From the cell containing the given text, extract its center point as [x, y] coordinate. 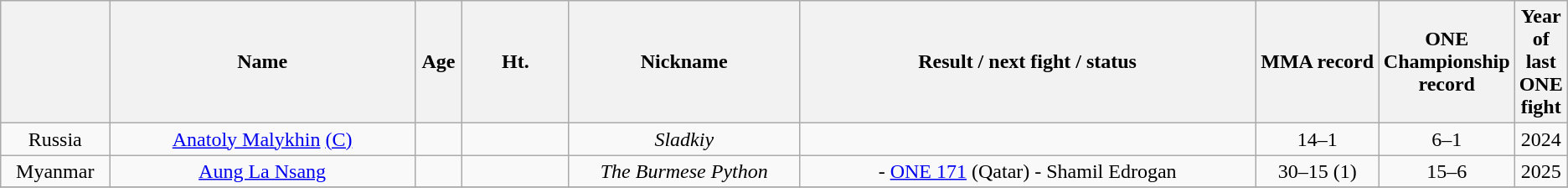
30–15 (1) [1317, 171]
The Burmese Python [683, 171]
Russia [55, 139]
Name [263, 62]
MMA record [1317, 62]
Nickname [683, 62]
2024 [1541, 139]
Year of last ONE fight [1541, 62]
Myanmar [55, 171]
Anatoly Malykhin (C) [263, 139]
ONE Championship record [1447, 62]
15–6 [1447, 171]
14–1 [1317, 139]
Ht. [515, 62]
- ONE 171 (Qatar) - Shamil Edrogan [1027, 171]
6–1 [1447, 139]
Sladkiy [683, 139]
Aung La Nsang [263, 171]
Result / next fight / status [1027, 62]
Age [438, 62]
2025 [1541, 171]
